Detect which cell encompasses the target text, then output its (X, Y) center coordinate. 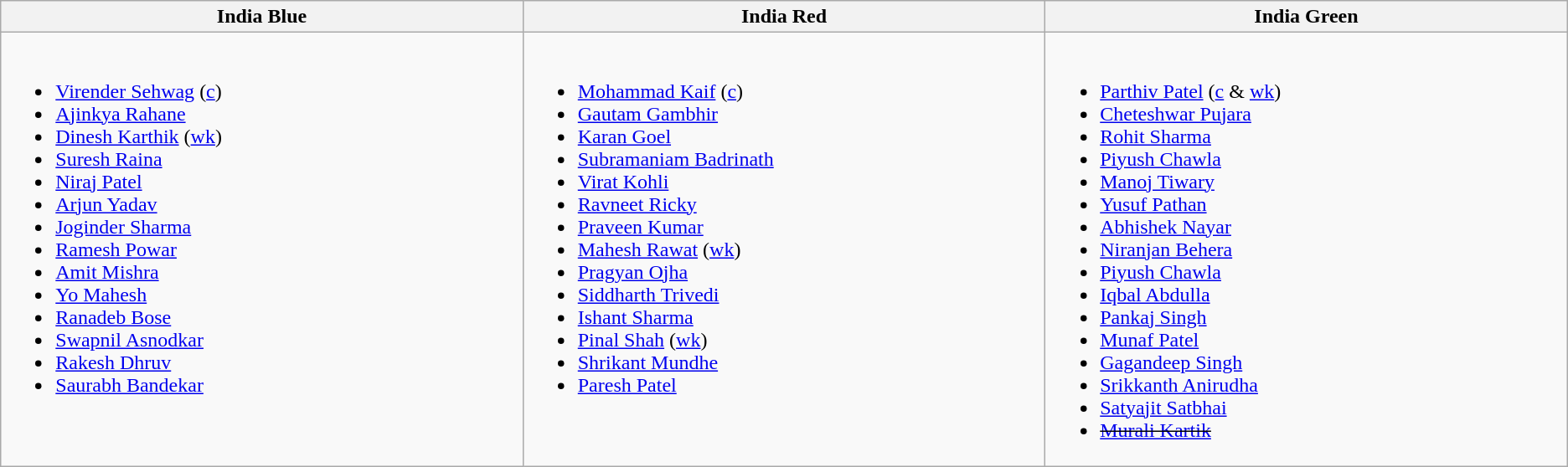
India Red (784, 17)
India Blue (261, 17)
India Green (1307, 17)
